Pinpoint the cell where the given text exists, returning its [x, y] midpoint coordinate. 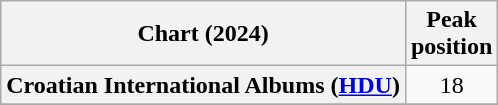
18 [451, 85]
Chart (2024) [204, 34]
Peakposition [451, 34]
Croatian International Albums (HDU) [204, 85]
